Find where the given text appears and provide that cell's center as [X, Y] coordinate. 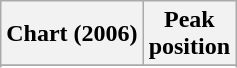
Peakposition [189, 34]
Chart (2006) [72, 34]
